From the cell containing the given text, extract its center point as [x, y] coordinate. 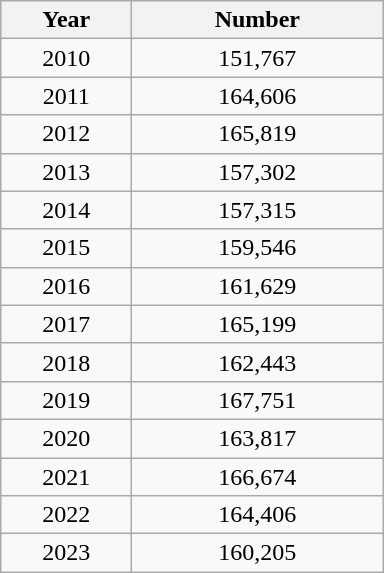
151,767 [258, 58]
2018 [66, 362]
157,302 [258, 172]
161,629 [258, 286]
164,606 [258, 96]
2019 [66, 400]
163,817 [258, 438]
2012 [66, 134]
2015 [66, 248]
166,674 [258, 477]
2017 [66, 324]
159,546 [258, 248]
167,751 [258, 400]
2022 [66, 515]
2023 [66, 553]
2021 [66, 477]
2016 [66, 286]
2014 [66, 210]
160,205 [258, 553]
2013 [66, 172]
2020 [66, 438]
Year [66, 20]
165,819 [258, 134]
2011 [66, 96]
164,406 [258, 515]
2010 [66, 58]
Number [258, 20]
157,315 [258, 210]
165,199 [258, 324]
162,443 [258, 362]
